Scan for the cell matching the given text and deliver its (X, Y) coordinate at center. 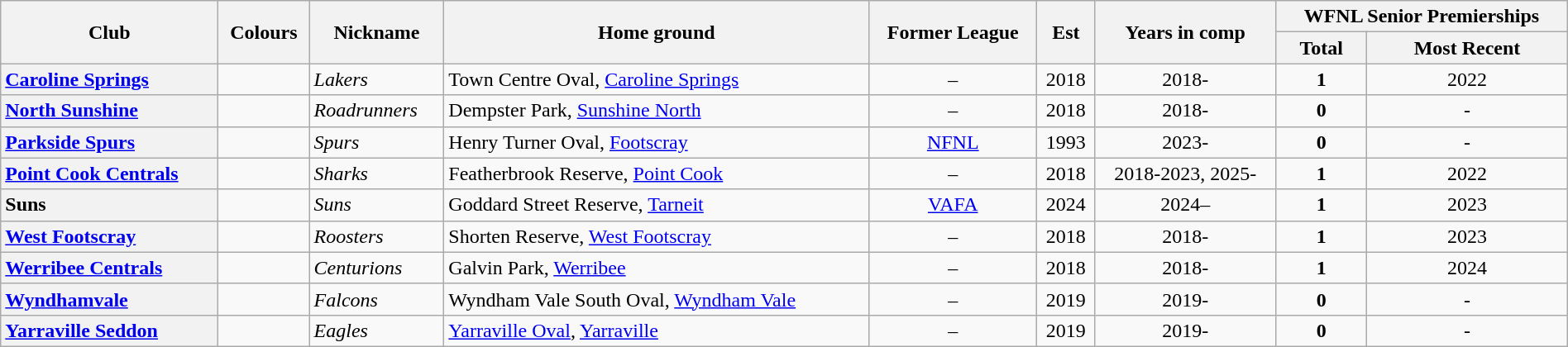
Goddard Street Reserve, Tarneit (657, 205)
Point Cook Centrals (109, 173)
Yarraville Oval, Yarraville (657, 330)
Home ground (657, 32)
Werribee Centrals (109, 268)
Yarraville Seddon (109, 330)
Most Recent (1467, 48)
NFNL (953, 142)
Shorten Reserve, West Footscray (657, 236)
Town Centre Oval, Caroline Springs (657, 79)
North Sunshine (109, 111)
Featherbrook Reserve, Point Cook (657, 173)
Parkside Spurs (109, 142)
2023- (1185, 142)
Spurs (377, 142)
Eagles (377, 330)
Nickname (377, 32)
Colours (264, 32)
Roadrunners (377, 111)
VAFA (953, 205)
Former League (953, 32)
WFNL Senior Premierships (1422, 17)
Caroline Springs (109, 79)
Dempster Park, Sunshine North (657, 111)
1993 (1066, 142)
Galvin Park, Werribee (657, 268)
Wyndhamvale (109, 299)
Est (1066, 32)
Wyndham Vale South Oval, Wyndham Vale (657, 299)
2024– (1185, 205)
Henry Turner Oval, Footscray (657, 142)
2018-2023, 2025- (1185, 173)
Centurions (377, 268)
Total (1322, 48)
Sharks (377, 173)
Club (109, 32)
West Footscray (109, 236)
Roosters (377, 236)
Falcons (377, 299)
Lakers (377, 79)
Years in comp (1185, 32)
